Return the [x, y] coordinate for the center point of the cell that contains the specified text.  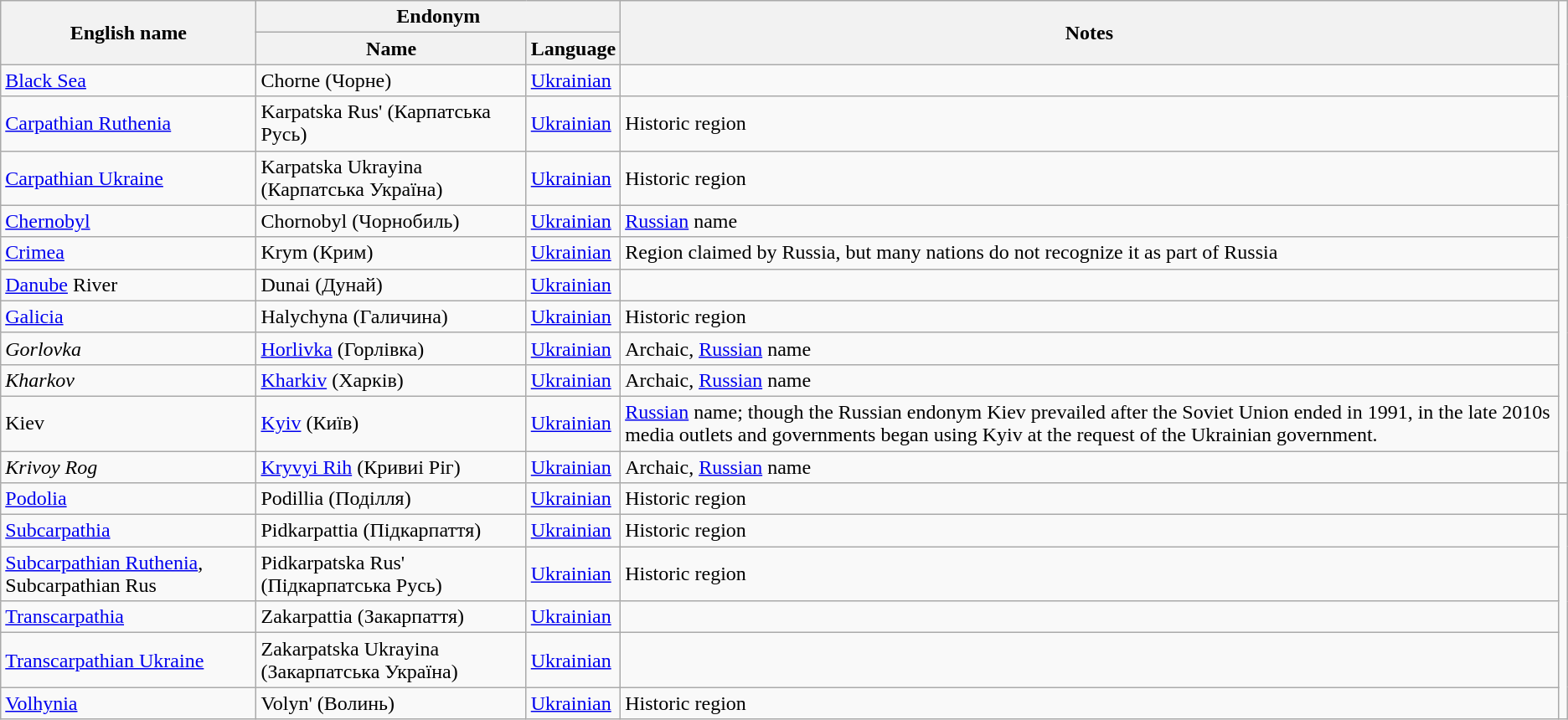
Russian name [1090, 221]
Carpathian Ukraine [129, 177]
Notes [1090, 33]
Podolia [129, 499]
Endonym [439, 17]
Kryvyi Rih (Кривиі Ріг) [391, 466]
Danube River [129, 285]
Kiev [129, 424]
Pidkarpattia (Підкарпаття) [391, 531]
Subcarpathian Ruthenia, Subcarpathian Rus [129, 574]
English name [129, 33]
Karpatska Ukrayina (Карпатська Україна) [391, 177]
Transcarpathia [129, 617]
Dunai (Дунай) [391, 285]
Krym (Крим) [391, 253]
Name [391, 49]
Galicia [129, 316]
Transcarpathian Ukraine [129, 660]
Zakarpatska Ukrayina (Закарпатська Україна) [391, 660]
Region claimed by Russia, but many nations do not recognize it as part of Russia [1090, 253]
Podillia (Поділля) [391, 499]
Crimea [129, 253]
Subcarpathia [129, 531]
Black Sea [129, 80]
Chornobyl (Чорнобиль) [391, 221]
Zakarpattia (Закарпаття) [391, 617]
Language [573, 49]
Krivoy Rog [129, 466]
Volhynia [129, 703]
Kharkov [129, 380]
Halychyna (Галичина) [391, 316]
Chorne (Чорне) [391, 80]
Karpatska Rus' (Карпатська Русь) [391, 124]
Pidkarpatska Rus' (Підкарпатська Русь) [391, 574]
Kharkiv (Харків) [391, 380]
Chernobyl [129, 221]
Horlivka (Горлівка) [391, 348]
Gorlovka [129, 348]
Volyn' (Волинь) [391, 703]
Kyiv (Київ) [391, 424]
Carpathian Ruthenia [129, 124]
